Return (X, Y) of the center of cell containing provided text 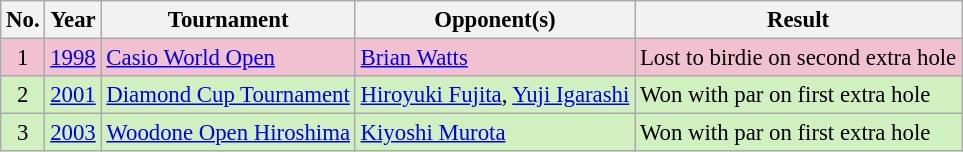
Diamond Cup Tournament (228, 95)
Casio World Open (228, 58)
3 (23, 133)
1998 (73, 58)
2 (23, 95)
Kiyoshi Murota (494, 133)
Tournament (228, 20)
2003 (73, 133)
1 (23, 58)
Hiroyuki Fujita, Yuji Igarashi (494, 95)
Woodone Open Hiroshima (228, 133)
Lost to birdie on second extra hole (798, 58)
Result (798, 20)
2001 (73, 95)
No. (23, 20)
Brian Watts (494, 58)
Opponent(s) (494, 20)
Year (73, 20)
